Output the [X, Y] coordinate of the center of the cell containing the given text.  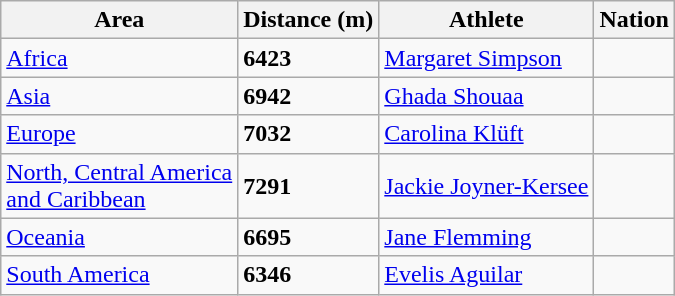
7291 [308, 186]
6942 [308, 96]
Ghada Shouaa [486, 96]
South America [120, 275]
Margaret Simpson [486, 58]
Oceania [120, 237]
Area [120, 20]
Distance (m) [308, 20]
6423 [308, 58]
Africa [120, 58]
Europe [120, 134]
7032 [308, 134]
Nation [634, 20]
6346 [308, 275]
Jackie Joyner-Kersee [486, 186]
Athlete [486, 20]
Asia [120, 96]
Jane Flemming [486, 237]
North, Central America and Caribbean [120, 186]
6695 [308, 237]
Evelis Aguilar [486, 275]
Carolina Klüft [486, 134]
